Return [x, y] of the center of cell containing provided text 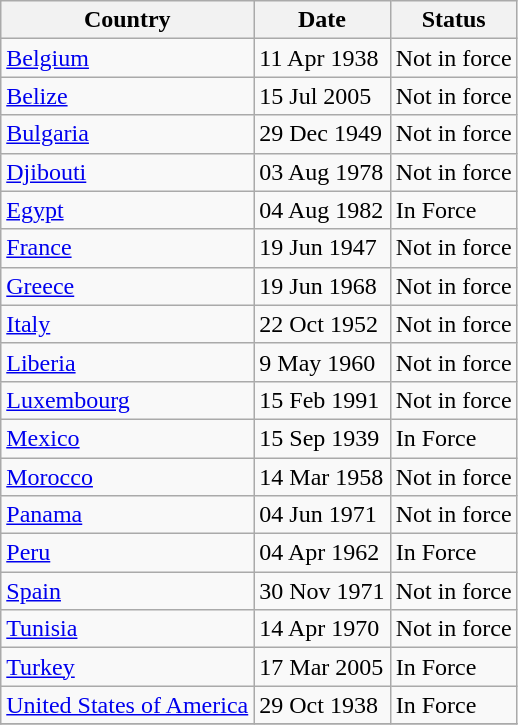
29 Dec 1949 [322, 134]
15 Jul 2005 [322, 96]
04 Apr 1962 [322, 553]
Belgium [128, 58]
04 Aug 1982 [322, 210]
14 Mar 1958 [322, 477]
Status [454, 20]
19 Jun 1947 [322, 248]
11 Apr 1938 [322, 58]
Turkey [128, 667]
Luxembourg [128, 400]
30 Nov 1971 [322, 591]
Liberia [128, 362]
22 Oct 1952 [322, 324]
Djibouti [128, 172]
9 May 1960 [322, 362]
Spain [128, 591]
Belize [128, 96]
03 Aug 1978 [322, 172]
Mexico [128, 438]
Italy [128, 324]
29 Oct 1938 [322, 705]
Morocco [128, 477]
15 Sep 1939 [322, 438]
Peru [128, 553]
04 Jun 1971 [322, 515]
17 Mar 2005 [322, 667]
19 Jun 1968 [322, 286]
Greece [128, 286]
Date [322, 20]
Country [128, 20]
Tunisia [128, 629]
14 Apr 1970 [322, 629]
United States of America [128, 705]
Panama [128, 515]
France [128, 248]
15 Feb 1991 [322, 400]
Egypt [128, 210]
Bulgaria [128, 134]
